Determine the (x, y) coordinate at the center of the cell enclosing the given text.  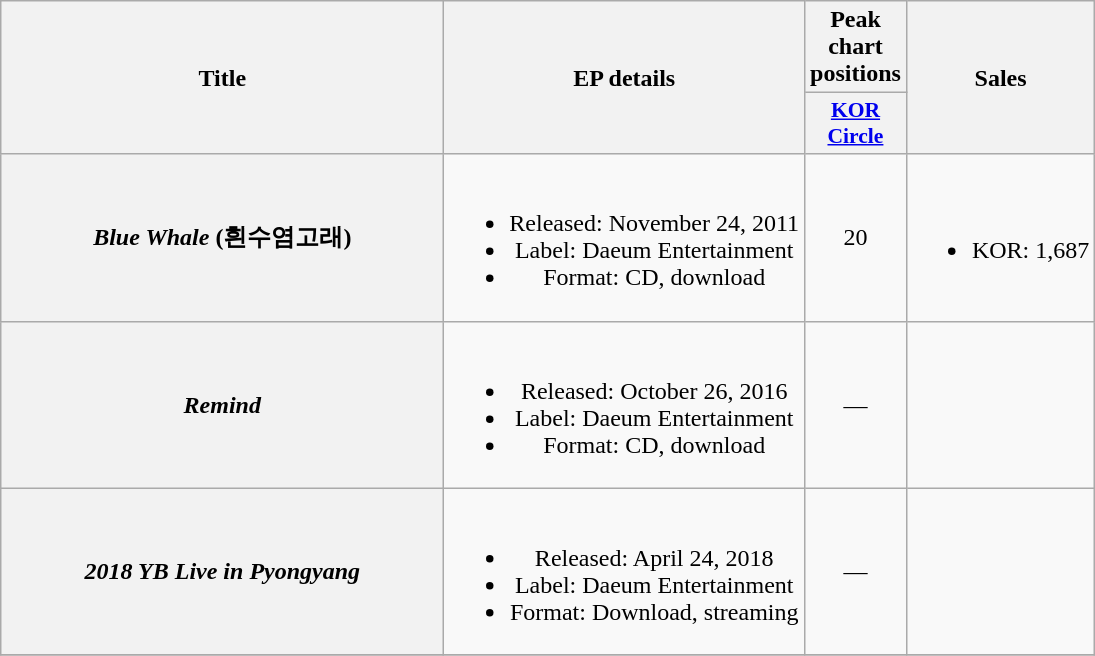
20 (856, 238)
2018 YB Live in Pyongyang (222, 572)
KOR: 1,687 (1000, 238)
Peak chart positions (856, 47)
Released: October 26, 2016Label: Daeum EntertainmentFormat: CD, download (624, 404)
Sales (1000, 78)
Released: April 24, 2018Label: Daeum EntertainmentFormat: Download, streaming (624, 572)
EP details (624, 78)
Remind (222, 404)
Released: November 24, 2011Label: Daeum EntertainmentFormat: CD, download (624, 238)
Blue Whale (흰수염고래) (222, 238)
KORCircle (856, 124)
Title (222, 78)
